Identify which cell holds the provided text, then report its [X, Y] central coordinate. 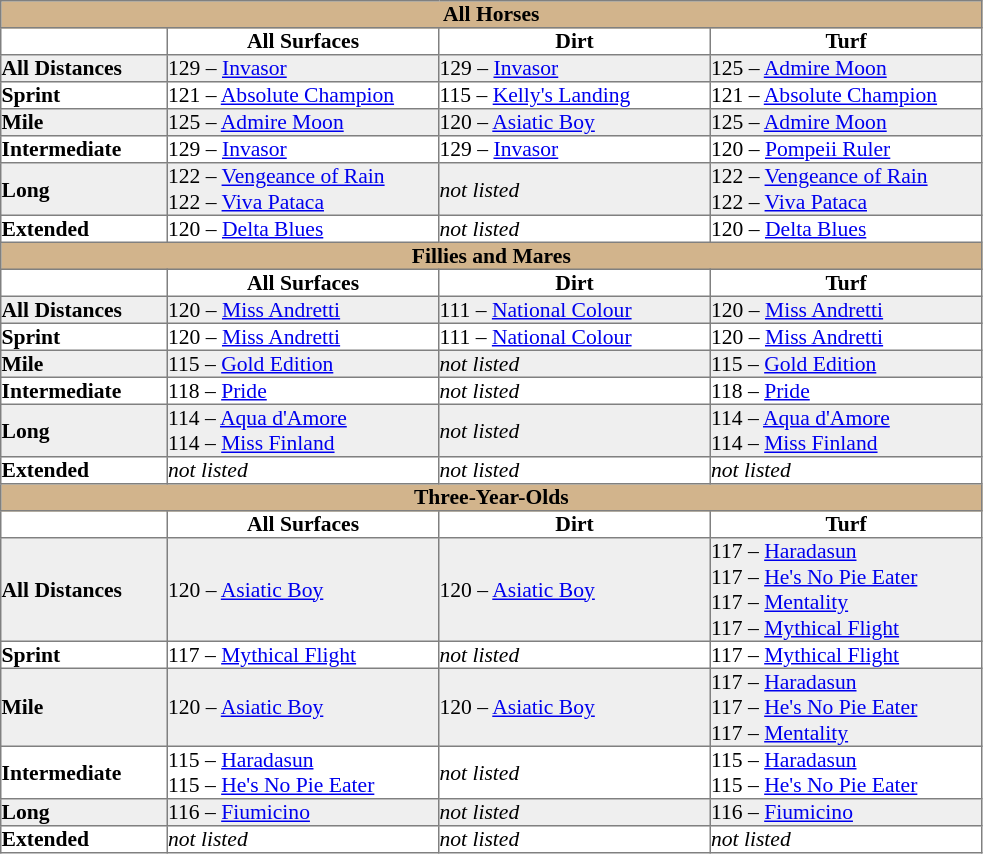
All Horses [492, 14]
117 – Haradasun 117 – He's No Pie Eater 117 – Mentality 117 – Mythical Flight [846, 590]
115 – Kelly's Landing [575, 96]
120 – Pompeii Ruler [846, 150]
Fillies and Mares [492, 256]
Three-Year-Olds [492, 498]
117 – Haradasun 117 – He's No Pie Eater 117 – Mentality [846, 707]
